Provide the (X, Y) coordinate of the cell's center where the given text is located.  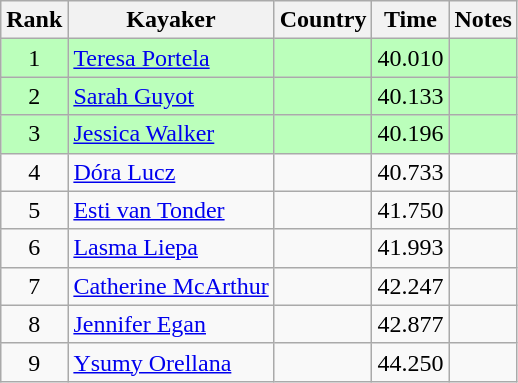
42.877 (410, 324)
Sarah Guyot (171, 96)
7 (34, 286)
Notes (483, 20)
4 (34, 172)
Ysumy Orellana (171, 362)
44.250 (410, 362)
Jessica Walker (171, 134)
Jennifer Egan (171, 324)
Esti van Tonder (171, 210)
Catherine McArthur (171, 286)
Teresa Portela (171, 58)
Rank (34, 20)
Time (410, 20)
40.133 (410, 96)
41.750 (410, 210)
Country (323, 20)
41.993 (410, 248)
Dóra Lucz (171, 172)
1 (34, 58)
40.196 (410, 134)
5 (34, 210)
3 (34, 134)
2 (34, 96)
9 (34, 362)
Kayaker (171, 20)
40.010 (410, 58)
8 (34, 324)
42.247 (410, 286)
6 (34, 248)
40.733 (410, 172)
Lasma Liepa (171, 248)
